From the cell containing the given text, extract its center point as (x, y) coordinate. 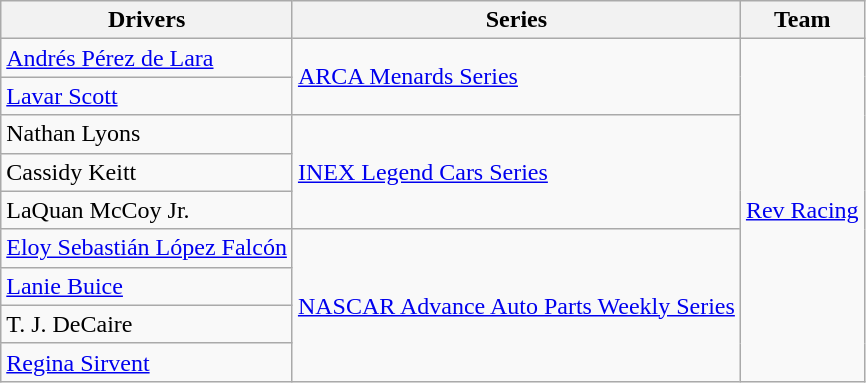
Lavar Scott (147, 96)
Regina Sirvent (147, 362)
Drivers (147, 20)
Rev Racing (802, 210)
Eloy Sebastián López Falcón (147, 248)
T. J. DeCaire (147, 324)
INEX Legend Cars Series (516, 172)
Cassidy Keitt (147, 172)
NASCAR Advance Auto Parts Weekly Series (516, 305)
Team (802, 20)
Nathan Lyons (147, 134)
Series (516, 20)
Lanie Buice (147, 286)
Andrés Pérez de Lara (147, 58)
ARCA Menards Series (516, 77)
LaQuan McCoy Jr. (147, 210)
